Return (x, y) of the center of cell containing provided text 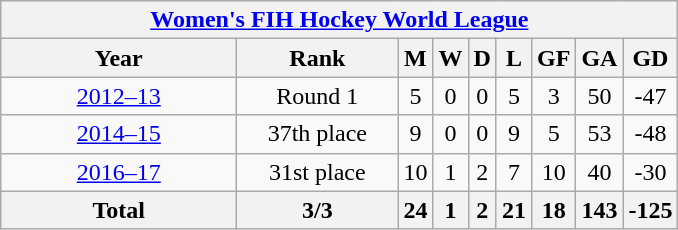
Women's FIH Hockey World League (340, 20)
37th place (318, 134)
-30 (650, 172)
24 (416, 210)
2016–17 (119, 172)
M (416, 58)
3 (553, 96)
GD (650, 58)
-47 (650, 96)
143 (600, 210)
Year (119, 58)
3/3 (318, 210)
-48 (650, 134)
-125 (650, 210)
Round 1 (318, 96)
53 (600, 134)
40 (600, 172)
2012–13 (119, 96)
7 (514, 172)
2014–15 (119, 134)
50 (600, 96)
GF (553, 58)
GA (600, 58)
W (450, 58)
31st place (318, 172)
18 (553, 210)
L (514, 58)
D (482, 58)
21 (514, 210)
Rank (318, 58)
Total (119, 210)
